From the cell containing the given text, extract its center point as (x, y) coordinate. 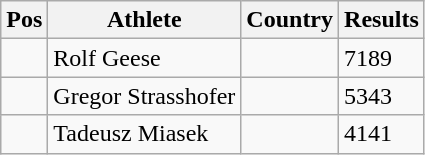
7189 (382, 58)
Tadeusz Miasek (144, 134)
Rolf Geese (144, 58)
4141 (382, 134)
Pos (24, 20)
5343 (382, 96)
Results (382, 20)
Country (290, 20)
Athlete (144, 20)
Gregor Strasshofer (144, 96)
